Return [x, y] of the center of cell containing provided text 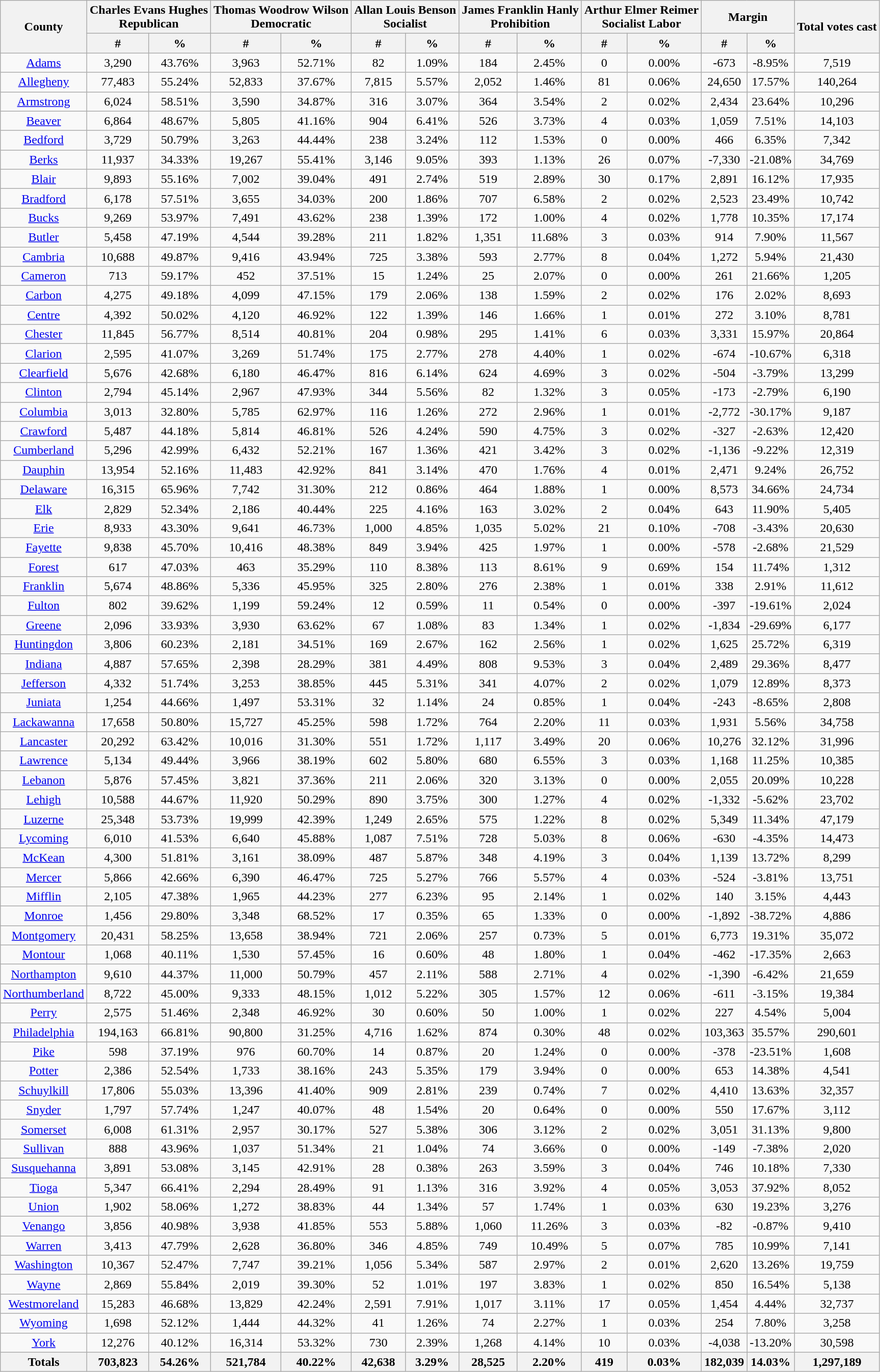
3.07% [432, 101]
34,769 [837, 159]
53.31% [316, 703]
11.74% [770, 567]
746 [725, 1168]
2,398 [246, 664]
103,363 [725, 1032]
13,299 [837, 373]
44.67% [180, 799]
3.10% [770, 315]
680 [488, 761]
2.71% [549, 974]
261 [725, 276]
-578 [725, 547]
Lancaster [44, 741]
4,886 [837, 916]
28.49% [316, 1188]
6,319 [837, 644]
44.32% [316, 1323]
48.38% [316, 547]
1,902 [118, 1207]
1.08% [432, 625]
Columbia [44, 412]
1.80% [549, 955]
3.13% [549, 780]
54.26% [180, 1362]
16 [379, 955]
66.81% [180, 1032]
1,297,189 [837, 1362]
587 [488, 1265]
7,519 [837, 63]
243 [379, 1071]
5,676 [118, 373]
49.18% [180, 295]
51.46% [180, 1013]
47.38% [180, 897]
44.44% [316, 140]
5.94% [770, 256]
976 [246, 1052]
344 [379, 392]
1.04% [432, 1148]
Fayette [44, 547]
254 [725, 1323]
200 [379, 198]
28.29% [316, 664]
463 [246, 567]
1.46% [549, 82]
6,640 [246, 838]
Juniata [44, 703]
3.54% [549, 101]
Monroe [44, 916]
44 [379, 1207]
11,483 [246, 470]
176 [725, 295]
1.97% [549, 547]
3.73% [549, 121]
-397 [725, 606]
42.99% [180, 450]
-1,892 [725, 916]
306 [488, 1129]
-8.65% [770, 703]
24,734 [837, 489]
7,742 [246, 489]
-2.79% [770, 392]
15 [379, 276]
-708 [725, 528]
-504 [725, 373]
4.07% [549, 683]
1,312 [837, 567]
57.74% [180, 1110]
5,674 [118, 586]
60.70% [316, 1052]
49.44% [180, 761]
20,864 [837, 334]
9,641 [246, 528]
1,456 [118, 916]
2,808 [837, 703]
551 [379, 741]
3.66% [549, 1148]
-21.08% [770, 159]
2,829 [118, 508]
Arthur Elmer ReimerSocialist Labor [641, 17]
1.32% [549, 392]
2.45% [549, 63]
227 [725, 1013]
Philadelphia [44, 1032]
9,333 [246, 993]
0.85% [549, 703]
1,931 [725, 722]
51.81% [180, 857]
1,254 [118, 703]
5.87% [432, 857]
162 [488, 644]
55.16% [180, 179]
1,497 [246, 703]
19,759 [837, 1265]
5.80% [432, 761]
1.54% [432, 1110]
1.09% [432, 63]
10,276 [725, 741]
7,002 [246, 179]
48.15% [316, 993]
41.16% [316, 121]
7,747 [246, 1265]
Mifflin [44, 897]
3,253 [246, 683]
63.42% [180, 741]
1,698 [118, 1323]
Greene [44, 625]
122 [379, 315]
1.22% [549, 819]
Total votes cast [837, 26]
2.07% [549, 276]
Carbon [44, 295]
11,937 [118, 159]
346 [379, 1246]
63.62% [316, 625]
52,833 [246, 82]
305 [488, 993]
1.33% [549, 916]
68.52% [316, 916]
Sullivan [44, 1148]
-7.38% [770, 1148]
20.09% [770, 780]
Margin [748, 17]
29.36% [770, 664]
3.59% [549, 1168]
42.66% [180, 877]
466 [725, 140]
Perry [44, 1013]
46.81% [316, 431]
Warren [44, 1246]
-3.81% [770, 877]
1.14% [432, 703]
7,491 [246, 218]
8.38% [432, 567]
Somerset [44, 1129]
Montour [44, 955]
6,178 [118, 198]
1.53% [549, 140]
17,658 [118, 722]
38.83% [316, 1207]
110 [379, 567]
5,487 [118, 431]
5.88% [432, 1226]
2,595 [118, 354]
15,283 [118, 1304]
9 [604, 567]
6,432 [246, 450]
Union [44, 1207]
30,598 [837, 1342]
Lehigh [44, 799]
225 [379, 508]
49.87% [180, 256]
47.03% [180, 567]
17,935 [837, 179]
38.09% [316, 857]
703,823 [118, 1362]
10.18% [770, 1168]
6 [604, 334]
43.96% [180, 1148]
5,296 [118, 450]
-524 [725, 877]
0.74% [549, 1090]
46.68% [180, 1304]
5,458 [118, 237]
34.87% [316, 101]
8,052 [837, 1188]
116 [379, 412]
341 [488, 683]
204 [379, 334]
2,020 [837, 1148]
1,530 [246, 955]
38.85% [316, 683]
617 [118, 567]
2,294 [246, 1188]
5,405 [837, 508]
3,821 [246, 780]
-13.20% [770, 1342]
-2,772 [725, 412]
419 [604, 1362]
11.26% [549, 1226]
41.07% [180, 354]
11,567 [837, 237]
2,663 [837, 955]
9,800 [837, 1129]
Lebanon [44, 780]
112 [488, 140]
-29.69% [770, 625]
3,963 [246, 63]
-149 [725, 1148]
24 [488, 703]
0.59% [432, 606]
37.67% [316, 82]
14 [379, 1052]
Clearfield [44, 373]
2.81% [432, 1090]
1,060 [488, 1226]
0.73% [549, 935]
1,059 [725, 121]
47.15% [316, 295]
4.14% [549, 1342]
-4.35% [770, 838]
55.84% [180, 1284]
1.36% [432, 450]
4.19% [549, 857]
13,954 [118, 470]
5,336 [246, 586]
16.12% [770, 179]
32,357 [837, 1090]
10,416 [246, 547]
14.03% [770, 1362]
28 [379, 1168]
2.11% [432, 974]
8,722 [118, 993]
36.80% [316, 1246]
52.12% [180, 1323]
2,523 [725, 198]
0.38% [432, 1168]
2.89% [549, 179]
3,263 [246, 140]
1,139 [725, 857]
-673 [725, 63]
19,999 [246, 819]
212 [379, 489]
1,454 [725, 1304]
9,410 [837, 1226]
3,331 [725, 334]
1,965 [246, 897]
3.42% [549, 450]
3,112 [837, 1110]
60.23% [180, 644]
1.82% [432, 237]
-10.67% [770, 354]
38.19% [316, 761]
8.61% [549, 567]
42.92% [316, 470]
2,434 [725, 101]
Erie [44, 528]
Venango [44, 1226]
-0.87% [770, 1226]
6,318 [837, 354]
-3.43% [770, 528]
393 [488, 159]
1.62% [432, 1032]
1.57% [549, 993]
21,430 [837, 256]
48.86% [180, 586]
Forest [44, 567]
Armstrong [44, 101]
764 [488, 722]
1,268 [488, 1342]
45.95% [316, 586]
61.31% [180, 1129]
26 [604, 159]
56.77% [180, 334]
20,431 [118, 935]
90,800 [246, 1032]
10,588 [118, 799]
3.75% [432, 799]
9,610 [118, 974]
1,797 [118, 1110]
37.92% [770, 1188]
8,373 [837, 683]
County [44, 26]
28,525 [488, 1362]
2.96% [549, 412]
7,342 [837, 140]
13.72% [770, 857]
1,168 [725, 761]
730 [379, 1342]
-19.61% [770, 606]
3,258 [837, 1323]
257 [488, 935]
29.80% [180, 916]
53.73% [180, 819]
338 [725, 586]
11,845 [118, 334]
-3.79% [770, 373]
184 [488, 63]
1,037 [246, 1148]
464 [488, 489]
1.41% [549, 334]
2.14% [549, 897]
11,612 [837, 586]
6,010 [118, 838]
10,688 [118, 256]
2,891 [725, 179]
-630 [725, 838]
785 [725, 1246]
2,096 [118, 625]
2,620 [725, 1265]
914 [725, 237]
Thomas Woodrow WilsonDemocratic [281, 17]
50.02% [180, 315]
21,529 [837, 547]
43.94% [316, 256]
Northampton [44, 974]
47.93% [316, 392]
47.19% [180, 237]
172 [488, 218]
2,489 [725, 664]
-1,332 [725, 799]
12,420 [837, 431]
Berks [44, 159]
263 [488, 1168]
13,396 [246, 1090]
10.99% [770, 1246]
53.32% [316, 1342]
1.66% [549, 315]
57.51% [180, 198]
-1,136 [725, 450]
57 [488, 1207]
1.27% [549, 799]
40.11% [180, 955]
277 [379, 897]
4.44% [770, 1304]
10 [604, 1342]
3,145 [246, 1168]
4.54% [770, 1013]
Charles Evans HughesRepublican [149, 17]
34.51% [316, 644]
Totals [44, 1362]
2,794 [118, 392]
62.97% [316, 412]
Potter [44, 1071]
Northumberland [44, 993]
6.14% [432, 373]
11.90% [770, 508]
4,544 [246, 237]
Huntingdon [44, 644]
2.91% [770, 586]
Indiana [44, 664]
9,893 [118, 179]
850 [725, 1284]
58.25% [180, 935]
3,590 [246, 101]
-17.35% [770, 955]
-82 [725, 1226]
Bradford [44, 198]
32 [379, 703]
91 [379, 1188]
4,392 [118, 315]
3,891 [118, 1168]
46.73% [316, 528]
40.07% [316, 1110]
1,608 [837, 1052]
1,000 [379, 528]
58.51% [180, 101]
51.34% [316, 1148]
40.98% [180, 1226]
630 [725, 1207]
15,727 [246, 722]
874 [488, 1032]
10,367 [118, 1265]
1,247 [246, 1110]
15.97% [770, 334]
44.23% [316, 897]
1,056 [379, 1265]
1,087 [379, 838]
6,180 [246, 373]
3,013 [118, 412]
Cumberland [44, 450]
38.94% [316, 935]
16,315 [118, 489]
3,938 [246, 1226]
14.38% [770, 1071]
44.66% [180, 703]
3,290 [118, 63]
2.02% [770, 295]
4.49% [432, 664]
4,410 [725, 1090]
8,514 [246, 334]
1.01% [432, 1284]
3,269 [246, 354]
325 [379, 586]
10,016 [246, 741]
10,385 [837, 761]
17.67% [770, 1110]
Clarion [44, 354]
40.22% [316, 1362]
53.08% [180, 1168]
3,806 [118, 644]
3.92% [549, 1188]
Montgomery [44, 935]
1,017 [488, 1304]
Franklin [44, 586]
6.58% [549, 198]
32.80% [180, 412]
2,055 [725, 780]
58.06% [180, 1207]
11,000 [246, 974]
2.38% [549, 586]
3.38% [432, 256]
11.34% [770, 819]
40.81% [316, 334]
Delaware [44, 489]
4.69% [549, 373]
175 [379, 354]
67 [379, 625]
457 [379, 974]
4.24% [432, 431]
4,275 [118, 295]
0.10% [664, 528]
3,655 [246, 198]
10,296 [837, 101]
2,471 [725, 470]
802 [118, 606]
1,625 [725, 644]
21,659 [837, 974]
31,996 [837, 741]
11.25% [770, 761]
-1,390 [725, 974]
24,650 [725, 82]
Washington [44, 1265]
39.30% [316, 1284]
-173 [725, 392]
23,702 [837, 799]
2,348 [246, 1013]
3.49% [549, 741]
-38.72% [770, 916]
35.57% [770, 1032]
3,930 [246, 625]
239 [488, 1090]
6,024 [118, 101]
13,829 [246, 1304]
13,751 [837, 877]
52 [379, 1284]
10.49% [549, 1246]
3,856 [118, 1226]
37.36% [316, 780]
55.41% [316, 159]
9.05% [432, 159]
42,638 [379, 1362]
5.03% [549, 838]
1,249 [379, 819]
McKean [44, 857]
35.29% [316, 567]
4.40% [549, 354]
21.66% [770, 276]
0.35% [432, 916]
452 [246, 276]
8,573 [725, 489]
-3.15% [770, 993]
588 [488, 974]
2.97% [549, 1265]
11.68% [549, 237]
1,117 [488, 741]
39.21% [316, 1265]
5,814 [246, 431]
-5.62% [770, 799]
5,004 [837, 1013]
Blair [44, 179]
20,630 [837, 528]
0.30% [549, 1032]
2,869 [118, 1284]
3,146 [379, 159]
Mercer [44, 877]
45.88% [316, 838]
50 [488, 1013]
5,805 [246, 121]
Bucks [44, 218]
5,134 [118, 761]
425 [488, 547]
9.53% [549, 664]
5.22% [432, 993]
19.31% [770, 935]
-2.63% [770, 431]
25 [488, 276]
37.19% [180, 1052]
34.03% [316, 198]
2,628 [246, 1246]
909 [379, 1090]
197 [488, 1284]
77,483 [118, 82]
0.86% [432, 489]
48.67% [180, 121]
5.27% [432, 877]
3,161 [246, 857]
50.29% [316, 799]
47.79% [180, 1246]
624 [488, 373]
19,267 [246, 159]
5.35% [432, 1071]
Westmoreland [44, 1304]
43.62% [316, 218]
2.80% [432, 586]
34.66% [770, 489]
52.71% [316, 63]
519 [488, 179]
12.89% [770, 683]
1,199 [246, 606]
1.74% [549, 1207]
707 [488, 198]
-7,330 [725, 159]
5,785 [246, 412]
169 [379, 644]
4,332 [118, 683]
728 [488, 838]
643 [725, 508]
39.04% [316, 179]
0.54% [549, 606]
Allan Louis BensonSocialist [406, 17]
-462 [725, 955]
2.65% [432, 819]
1,778 [725, 218]
55.03% [180, 1090]
5.38% [432, 1129]
3,053 [725, 1188]
3.11% [549, 1304]
34,758 [837, 722]
25,348 [118, 819]
Dauphin [44, 470]
154 [725, 567]
59.24% [316, 606]
2.67% [432, 644]
0.98% [432, 334]
2,386 [118, 1071]
-243 [725, 703]
44.37% [180, 974]
Clinton [44, 392]
25.72% [770, 644]
521,784 [246, 1362]
5,866 [118, 877]
Fulton [44, 606]
Wyoming [44, 1323]
1,351 [488, 237]
9,838 [118, 547]
7,141 [837, 1246]
5,349 [725, 819]
6,190 [837, 392]
2,575 [118, 1013]
138 [488, 295]
Chester [44, 334]
19,384 [837, 993]
140,264 [837, 82]
6.35% [770, 140]
17.57% [770, 82]
31.25% [316, 1032]
-611 [725, 993]
Lawrence [44, 761]
9,416 [246, 256]
53.97% [180, 218]
Lycoming [44, 838]
43.76% [180, 63]
45.00% [180, 993]
7 [604, 1090]
81 [604, 82]
11,920 [246, 799]
Elk [44, 508]
6.41% [432, 121]
113 [488, 567]
32,737 [837, 1304]
Lackawanna [44, 722]
38.16% [316, 1071]
9,269 [118, 218]
Schuylkill [44, 1090]
-1,834 [725, 625]
904 [379, 121]
-23.51% [770, 1052]
23.49% [770, 198]
32.12% [770, 741]
290,601 [837, 1032]
-2.68% [770, 547]
Cameron [44, 276]
7,330 [837, 1168]
44.18% [180, 431]
9.24% [770, 470]
4.75% [549, 431]
52.21% [316, 450]
50.80% [180, 722]
0.69% [664, 567]
Cambria [44, 256]
421 [488, 450]
65.96% [180, 489]
1,079 [725, 683]
2.56% [549, 644]
James Franklin HanlyProhibition [520, 17]
Susquehanna [44, 1168]
2,591 [379, 1304]
Bedford [44, 140]
40.12% [180, 1342]
45.70% [180, 547]
0.87% [432, 1052]
0.64% [549, 1110]
30.17% [316, 1129]
10,742 [837, 198]
Snyder [44, 1110]
4,099 [246, 295]
2,186 [246, 508]
2,024 [837, 606]
1,068 [118, 955]
445 [379, 683]
Jefferson [44, 683]
Butler [44, 237]
1.88% [549, 489]
849 [379, 547]
Tioga [44, 1188]
2,967 [246, 392]
8,933 [118, 528]
5,347 [118, 1188]
653 [725, 1071]
13.26% [770, 1265]
602 [379, 761]
8,299 [837, 857]
3.24% [432, 140]
95 [488, 897]
Allegheny [44, 82]
4.16% [432, 508]
3.29% [432, 1362]
0.17% [664, 179]
491 [379, 179]
41.40% [316, 1090]
8,693 [837, 295]
7.91% [432, 1304]
1,444 [246, 1323]
7,815 [379, 82]
39.62% [180, 606]
3,966 [246, 761]
14,473 [837, 838]
35,072 [837, 935]
1.59% [549, 295]
2,019 [246, 1284]
34.33% [180, 159]
52.54% [180, 1071]
-674 [725, 354]
749 [488, 1246]
364 [488, 101]
42.24% [316, 1304]
10.35% [770, 218]
527 [379, 1129]
182,039 [725, 1362]
3.15% [770, 897]
12,319 [837, 450]
6.55% [549, 761]
40.44% [316, 508]
12,276 [118, 1342]
320 [488, 780]
York [44, 1342]
890 [379, 799]
31.13% [770, 1129]
41.53% [180, 838]
39.28% [316, 237]
41 [379, 1323]
8,477 [837, 664]
Luzerne [44, 819]
2.74% [432, 179]
6,008 [118, 1129]
6,773 [725, 935]
10,228 [837, 780]
575 [488, 819]
1.86% [432, 198]
52.16% [180, 470]
4,300 [118, 857]
194,163 [118, 1032]
17,806 [118, 1090]
6,177 [837, 625]
Pike [44, 1052]
33.93% [180, 625]
37.51% [316, 276]
59.17% [180, 276]
1,205 [837, 276]
348 [488, 857]
300 [488, 799]
Crawford [44, 431]
487 [379, 857]
Beaver [44, 121]
Wayne [44, 1284]
17,174 [837, 218]
42.68% [180, 373]
1.76% [549, 470]
2,957 [246, 1129]
57.65% [180, 664]
4,716 [379, 1032]
52.47% [180, 1265]
2,052 [488, 82]
47,179 [837, 819]
6,864 [118, 121]
3,276 [837, 1207]
-8.95% [770, 63]
Centre [44, 315]
3.02% [549, 508]
381 [379, 664]
713 [118, 276]
3,729 [118, 140]
66.41% [180, 1188]
276 [488, 586]
52.34% [180, 508]
41.85% [316, 1226]
3.83% [549, 1284]
1,012 [379, 993]
721 [379, 935]
8,781 [837, 315]
42.91% [316, 1168]
3,413 [118, 1246]
5,876 [118, 780]
808 [488, 664]
43.30% [180, 528]
3.12% [549, 1129]
26,752 [837, 470]
1,035 [488, 528]
146 [488, 315]
55.24% [180, 82]
6.23% [432, 897]
470 [488, 470]
4,120 [246, 315]
5.34% [432, 1265]
278 [488, 354]
593 [488, 256]
841 [379, 470]
5,138 [837, 1284]
5.02% [549, 528]
-9.22% [770, 450]
2,181 [246, 644]
2.39% [432, 1342]
1,733 [246, 1071]
295 [488, 334]
-378 [725, 1052]
3.14% [432, 470]
4,443 [837, 897]
5.31% [432, 683]
6,390 [246, 877]
766 [488, 877]
-30.17% [770, 412]
4,887 [118, 664]
-327 [725, 431]
7.80% [770, 1323]
16.54% [770, 1284]
7.90% [770, 237]
553 [379, 1226]
Adams [44, 63]
83 [488, 625]
816 [379, 373]
45.25% [316, 722]
42.39% [316, 819]
-4,038 [725, 1342]
23.64% [770, 101]
19.23% [770, 1207]
65 [488, 916]
45.14% [180, 392]
163 [488, 508]
3,348 [246, 916]
2.27% [549, 1323]
13.63% [770, 1090]
2,105 [118, 897]
140 [725, 897]
9,187 [837, 412]
4,541 [837, 1071]
590 [488, 431]
3,051 [725, 1129]
13,658 [246, 935]
16,314 [246, 1342]
14,103 [837, 121]
20,292 [118, 741]
167 [379, 450]
-6.42% [770, 974]
888 [118, 1148]
550 [725, 1110]
